Return (X, Y) of the center of cell containing provided text 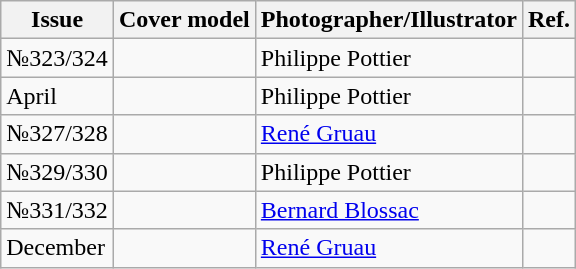
№329/330 (58, 172)
Issue (58, 20)
Cover model (184, 20)
№327/328 (58, 134)
Bernard Blossac (388, 210)
№323/324 (58, 58)
Photographer/Illustrator (388, 20)
December (58, 248)
№331/332 (58, 210)
Ref. (548, 20)
April (58, 96)
